Pinpoint the cell where the given text exists, returning its [X, Y] midpoint coordinate. 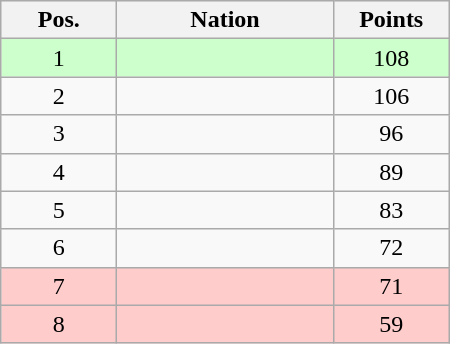
83 [391, 210]
3 [59, 134]
Pos. [59, 20]
71 [391, 286]
89 [391, 172]
59 [391, 324]
108 [391, 58]
2 [59, 96]
7 [59, 286]
1 [59, 58]
72 [391, 248]
96 [391, 134]
106 [391, 96]
6 [59, 248]
4 [59, 172]
Points [391, 20]
Nation [225, 20]
5 [59, 210]
8 [59, 324]
